Search for the cell housing the specified text and yield its (x, y) center coordinate. 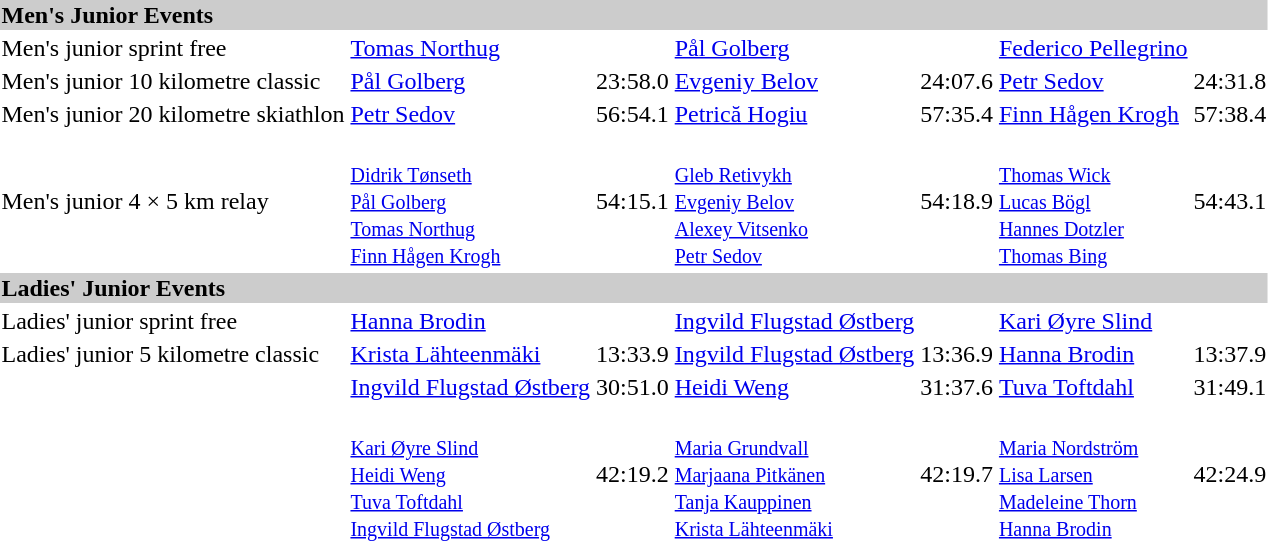
Tuva Toftdahl (1093, 387)
54:15.1 (633, 201)
56:54.1 (633, 114)
13:37.9 (1230, 354)
13:33.9 (633, 354)
54:43.1 (1230, 201)
Kari Øyre Slind (1093, 321)
57:38.4 (1230, 114)
54:18.9 (957, 201)
13:36.9 (957, 354)
Krista Lähteenmäki (470, 354)
Ladies' junior sprint free (173, 321)
Men's junior 10 kilometre classic (173, 81)
Evgeniy Belov (794, 81)
Men's junior sprint free (173, 48)
24:07.6 (957, 81)
Gleb RetivykhEvgeniy BelovAlexey VitsenkoPetr Sedov (794, 201)
31:49.1 (1230, 387)
30:51.0 (633, 387)
Federico Pellegrino (1093, 48)
Men's junior 20 kilometre skiathlon (173, 114)
Ladies' junior 5 kilometre classic (173, 354)
Thomas WickLucas BöglHannes DotzlerThomas Bing (1093, 201)
23:58.0 (633, 81)
Tomas Northug (470, 48)
57:35.4 (957, 114)
Heidi Weng (794, 387)
Men's junior 4 × 5 km relay (173, 201)
31:37.6 (957, 387)
Ladies' Junior Events (634, 288)
Didrik TønsethPål GolbergTomas NorthugFinn Hågen Krogh (470, 201)
24:31.8 (1230, 81)
Finn Hågen Krogh (1093, 114)
Petrică Hogiu (794, 114)
Men's Junior Events (634, 15)
